For the text-containing cell, return its midpoint in [x, y] coordinate format. 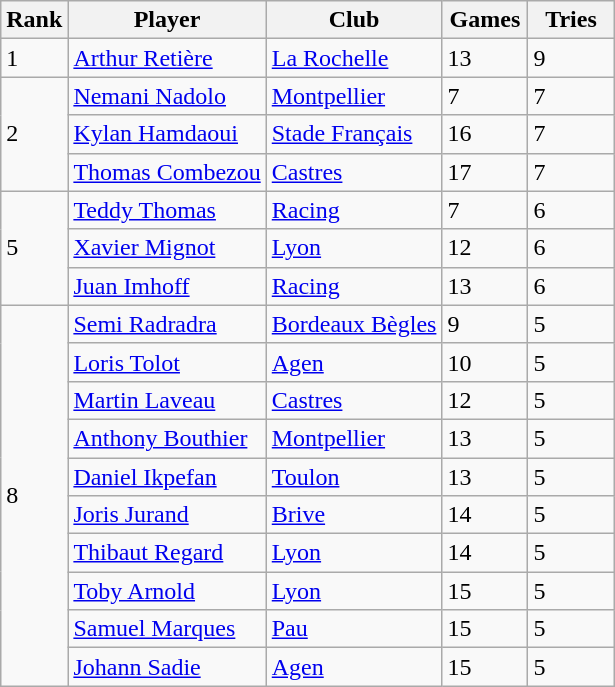
Stade Français [354, 134]
Toulon [354, 477]
Brive [354, 515]
Pau [354, 629]
Samuel Marques [167, 629]
Kylan Hamdaoui [167, 134]
Thomas Combezou [167, 172]
10 [485, 362]
Juan Imhoff [167, 286]
Toby Arnold [167, 591]
Teddy Thomas [167, 210]
Xavier Mignot [167, 248]
2 [34, 134]
Player [167, 20]
Loris Tolot [167, 362]
Thibaut Regard [167, 553]
Anthony Bouthier [167, 438]
Games [485, 20]
8 [34, 496]
Rank [34, 20]
Martin Laveau [167, 400]
La Rochelle [354, 58]
Tries [571, 20]
Club [354, 20]
Nemani Nadolo [167, 96]
16 [485, 134]
17 [485, 172]
Daniel Ikpefan [167, 477]
1 [34, 58]
Joris Jurand [167, 515]
Semi Radradra [167, 324]
Bordeaux Bègles [354, 324]
Arthur Retière [167, 58]
Johann Sadie [167, 667]
